Capture the cell that displays the provided text and extract its [x, y] central coordinate. 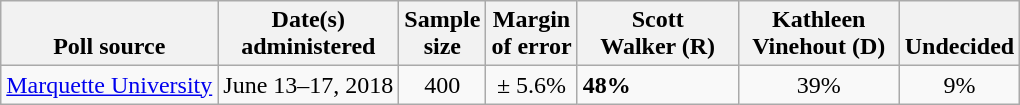
400 [442, 85]
39% [818, 85]
Marginof error [532, 34]
± 5.6% [532, 85]
9% [959, 85]
Date(s)administered [308, 34]
KathleenVinehout (D) [818, 34]
June 13–17, 2018 [308, 85]
Samplesize [442, 34]
48% [658, 85]
Marquette University [110, 85]
Undecided [959, 34]
ScottWalker (R) [658, 34]
Poll source [110, 34]
